Search for the cell housing the specified text and yield its [X, Y] center coordinate. 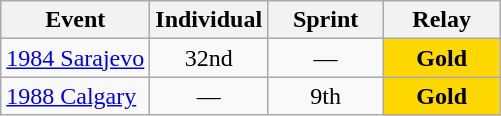
Individual [209, 20]
Event [76, 20]
Sprint [326, 20]
9th [326, 96]
1984 Sarajevo [76, 58]
1988 Calgary [76, 96]
32nd [209, 58]
Relay [442, 20]
